Output the [X, Y] coordinate of the center of the cell containing the given text.  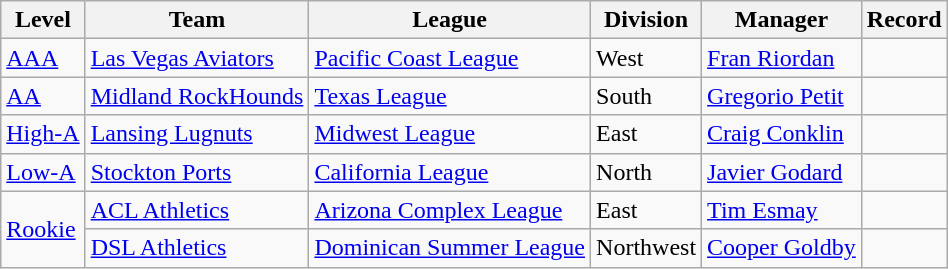
Northwest [646, 248]
Craig Conklin [782, 134]
Pacific Coast League [450, 58]
Midwest League [450, 134]
Javier Godard [782, 172]
West [646, 58]
Fran Riordan [782, 58]
North [646, 172]
Division [646, 20]
DSL Athletics [197, 248]
Manager [782, 20]
Cooper Goldby [782, 248]
Tim Esmay [782, 210]
Stockton Ports [197, 172]
AAA [43, 58]
California League [450, 172]
Midland RockHounds [197, 96]
Record [904, 20]
South [646, 96]
Texas League [450, 96]
Arizona Complex League [450, 210]
High-A [43, 134]
Level [43, 20]
ACL Athletics [197, 210]
League [450, 20]
Gregorio Petit [782, 96]
Dominican Summer League [450, 248]
Low-A [43, 172]
Rookie [43, 229]
Team [197, 20]
Las Vegas Aviators [197, 58]
Lansing Lugnuts [197, 134]
AA [43, 96]
